For the text-containing cell, return its midpoint in [x, y] coordinate format. 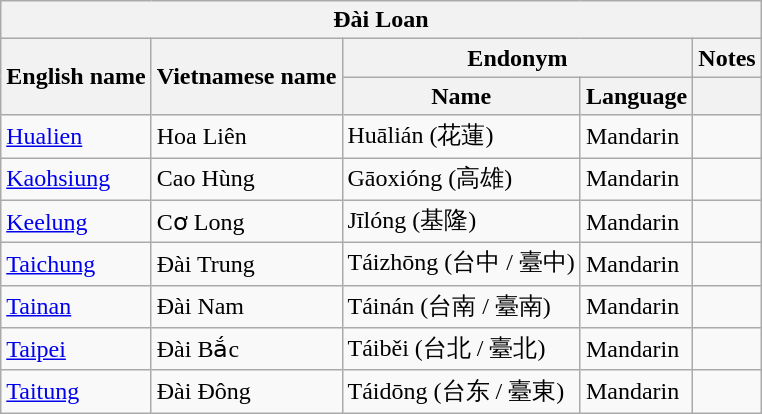
Táiběi (台北 / 臺北) [461, 350]
Đài Bắc [246, 350]
Đài Trung [246, 264]
Cao Hùng [246, 180]
Notes [727, 58]
Hualien [76, 136]
Taitung [76, 392]
Hoa Liên [246, 136]
Jīlóng (基隆) [461, 222]
Vietnamese name [246, 77]
Gāoxióng (高雄) [461, 180]
Kaohsiung [76, 180]
Đài Đông [246, 392]
Táinán (台南 / 臺南) [461, 306]
Huālián (花蓮) [461, 136]
Endonym [518, 58]
Tainan [76, 306]
Taichung [76, 264]
English name [76, 77]
Keelung [76, 222]
Taipei [76, 350]
Name [461, 96]
Cơ Long [246, 222]
Đài Nam [246, 306]
Language [636, 96]
Táidōng (台东 / 臺東) [461, 392]
Táizhōng (台中 / 臺中) [461, 264]
Đài Loan [381, 20]
